Extract the (X, Y) coordinate from the center of the cell holding the provided text.  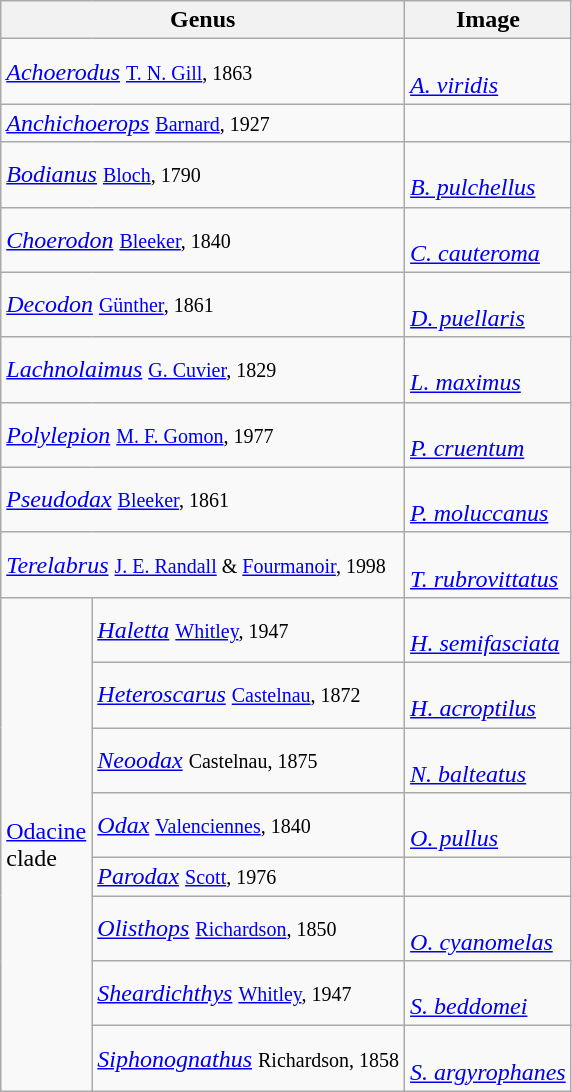
Olisthops Richardson, 1850 (248, 928)
S. beddomei (488, 994)
Image (488, 20)
T. rubrovittatus (488, 564)
Parodax Scott, 1976 (248, 877)
Neoodax Castelnau, 1875 (248, 760)
O. pullus (488, 826)
H. acroptilus (488, 694)
S. argyrophanes (488, 1058)
Polylepion M. F. Gomon, 1977 (203, 434)
Sheardichthys Whitley, 1947 (248, 994)
Pseudodax Bleeker, 1861 (203, 500)
O. cyanomelas (488, 928)
D. puellaris (488, 304)
Terelabrus J. E. Randall & Fourmanoir, 1998 (203, 564)
Genus (203, 20)
A. viridis (488, 72)
Heteroscarus Castelnau, 1872 (248, 694)
B. pulchellus (488, 174)
C. cauteroma (488, 240)
Odax Valenciennes, 1840 (248, 826)
Anchichoerops Barnard, 1927 (203, 123)
N. balteatus (488, 760)
Bodianus Bloch, 1790 (203, 174)
P. moluccanus (488, 500)
Haletta Whitley, 1947 (248, 630)
Odacineclade (46, 844)
H. semifasciata (488, 630)
L. maximus (488, 370)
Lachnolaimus G. Cuvier, 1829 (203, 370)
Choerodon Bleeker, 1840 (203, 240)
Decodon Günther, 1861 (203, 304)
Siphonognathus Richardson, 1858 (248, 1058)
Achoerodus T. N. Gill, 1863 (203, 72)
P. cruentum (488, 434)
